Determine the [X, Y] coordinate at the center of the cell enclosing the given text.  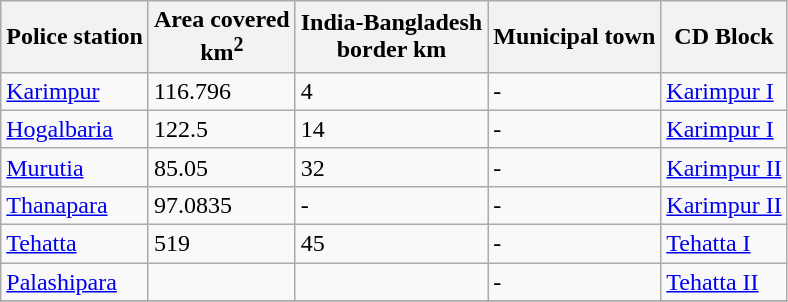
122.5 [222, 129]
Palashipara [75, 282]
Municipal town [574, 37]
85.05 [222, 167]
Karimpur [75, 91]
14 [391, 129]
India-Bangladesh border km [391, 37]
32 [391, 167]
519 [222, 244]
45 [391, 244]
Thanapara [75, 205]
Murutia [75, 167]
Tehatta II [724, 282]
CD Block [724, 37]
Tehatta [75, 244]
97.0835 [222, 205]
116.796 [222, 91]
4 [391, 91]
Area coveredkm2 [222, 37]
Tehatta I [724, 244]
Police station [75, 37]
Hogalbaria [75, 129]
